Scan for the cell matching the given text and deliver its [X, Y] coordinate at center. 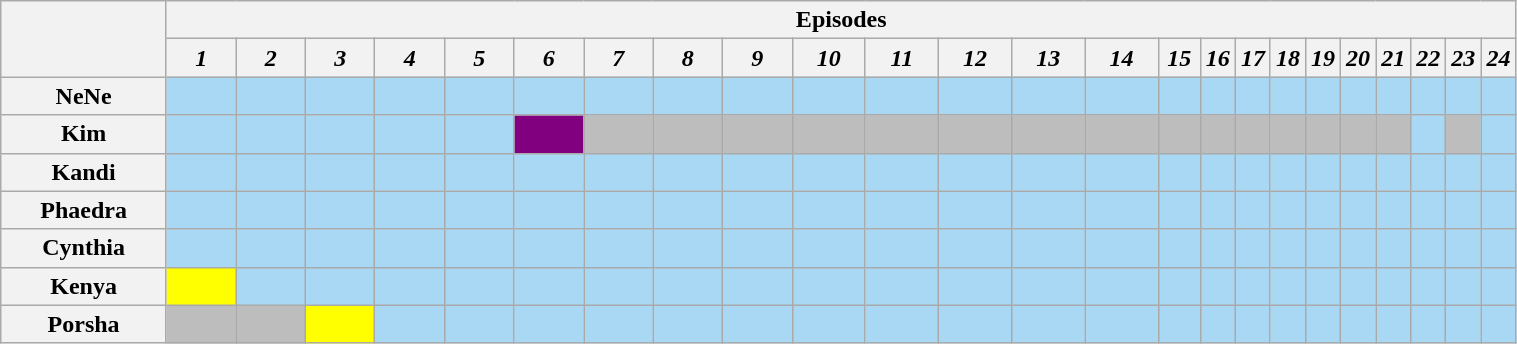
20 [1358, 58]
19 [1322, 58]
16 [1218, 58]
7 [619, 58]
12 [974, 58]
3 [340, 58]
1 [201, 58]
14 [1122, 58]
Cynthia [84, 248]
18 [1288, 58]
17 [1252, 58]
15 [1179, 58]
21 [1394, 58]
Porsha [84, 324]
Kenya [84, 286]
Kandi [84, 172]
5 [479, 58]
6 [549, 58]
11 [902, 58]
23 [1464, 58]
NeNe [84, 96]
22 [1428, 58]
4 [410, 58]
10 [828, 58]
24 [1498, 58]
Kim [84, 134]
13 [1048, 58]
9 [758, 58]
8 [688, 58]
Phaedra [84, 210]
Episodes [841, 20]
2 [271, 58]
